Provide the [x, y] coordinate of the cell's center where the given text is located.  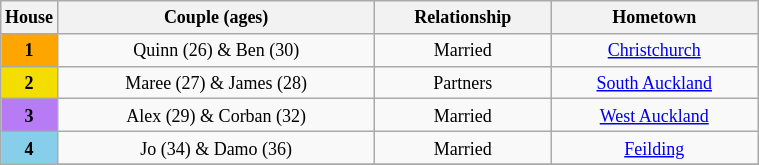
3 [30, 116]
Couple (ages) [216, 18]
Relationship [463, 18]
West Auckland [654, 116]
1 [30, 50]
Quinn (26) & Ben (30) [216, 50]
Feilding [654, 148]
2 [30, 82]
Christchurch [654, 50]
Maree (27) & James (28) [216, 82]
Partners [463, 82]
Hometown [654, 18]
South Auckland [654, 82]
Jo (34) & Damo (36) [216, 148]
Alex (29) & Corban (32) [216, 116]
House [30, 18]
4 [30, 148]
